Scan for the cell matching the given text and deliver its (X, Y) coordinate at center. 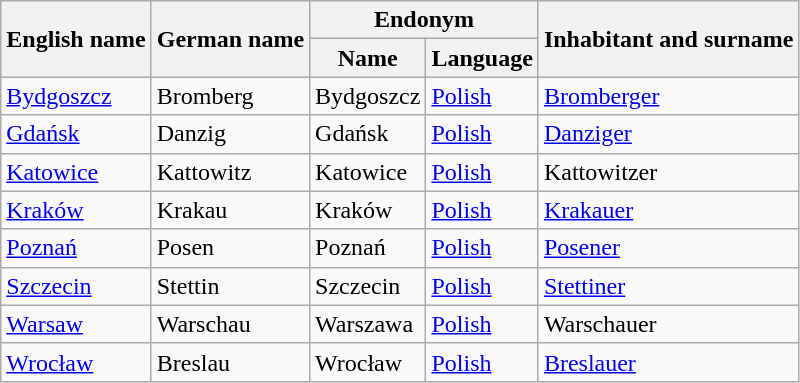
Warschauer (668, 324)
Warszawa (368, 324)
Breslauer (668, 362)
Bromberg (230, 96)
English name (76, 39)
Kattowitzer (668, 172)
Breslau (230, 362)
Bromberger (668, 96)
Warsaw (76, 324)
Inhabitant and surname (668, 39)
Language (482, 58)
Danziger (668, 134)
Endonym (424, 20)
Krakauer (668, 210)
Name (368, 58)
Krakau (230, 210)
Warschau (230, 324)
Posener (668, 248)
Stettin (230, 286)
Danzig (230, 134)
Kattowitz (230, 172)
Posen (230, 248)
German name (230, 39)
Stettiner (668, 286)
